Return the [X, Y] coordinate for the center point of the cell that contains the specified text.  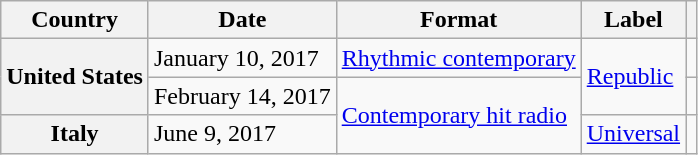
Label [633, 20]
June 9, 2017 [242, 134]
Republic [633, 77]
Date [242, 20]
United States [75, 77]
Country [75, 20]
Format [458, 20]
Rhythmic contemporary [458, 58]
Contemporary hit radio [458, 115]
January 10, 2017 [242, 58]
Italy [75, 134]
February 14, 2017 [242, 96]
Universal [633, 134]
